Identify which cell holds the provided text, then report its (x, y) central coordinate. 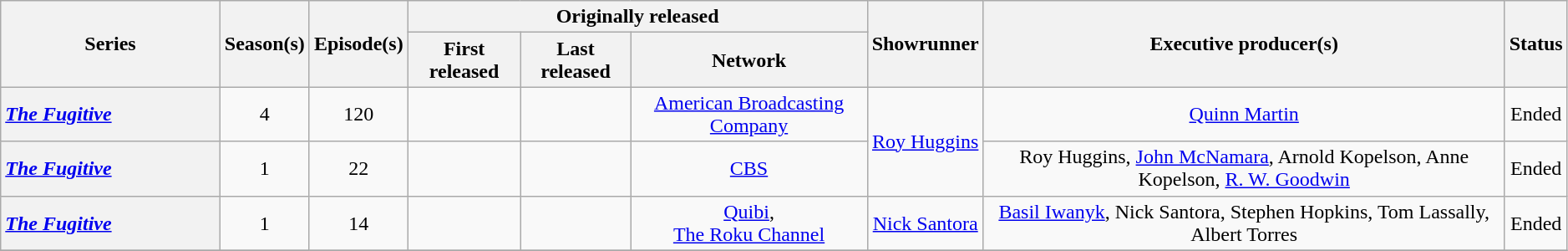
Nick Santora (926, 223)
First released (464, 60)
Showrunner (926, 44)
Roy Huggins, John McNamara, Arnold Kopelson, Anne Kopelson, R. W. Goodwin (1244, 169)
14 (358, 223)
Quibi, The Roku Channel (748, 223)
American Broadcasting Company (748, 114)
Basil Iwanyk, Nick Santora, Stephen Hopkins, Tom Lassally, Albert Torres (1244, 223)
Season(s) (264, 44)
120 (358, 114)
CBS (748, 169)
Originally released (637, 17)
Episode(s) (358, 44)
Roy Huggins (926, 141)
Network (748, 60)
Last released (576, 60)
Status (1535, 44)
4 (264, 114)
Executive producer(s) (1244, 44)
Series (110, 44)
22 (358, 169)
Quinn Martin (1244, 114)
